Provide the [x, y] coordinate of the cell's center where the given text is located.  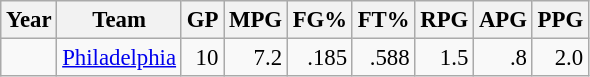
MPG [256, 20]
APG [504, 20]
.185 [320, 58]
1.5 [444, 58]
Year [29, 20]
PPG [560, 20]
7.2 [256, 58]
GP [202, 20]
FG% [320, 20]
Philadelphia [119, 58]
Team [119, 20]
2.0 [560, 58]
.588 [384, 58]
FT% [384, 20]
.8 [504, 58]
10 [202, 58]
RPG [444, 20]
